From the cell containing the given text, extract its center point as [X, Y] coordinate. 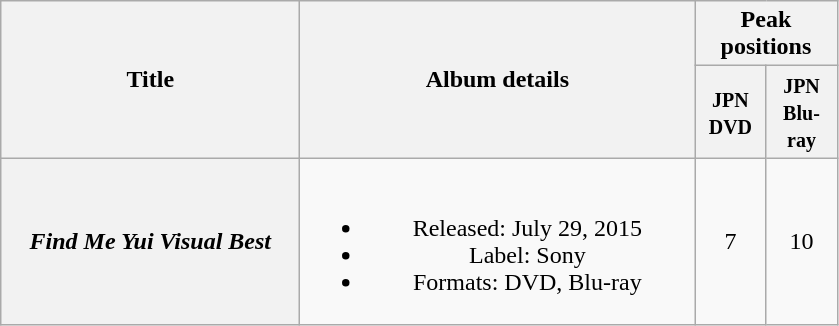
JPN Blu-ray [802, 112]
Title [150, 80]
Released: July 29, 2015Label: SonyFormats: DVD, Blu-ray [498, 242]
Find Me Yui Visual Best [150, 242]
10 [802, 242]
JPN DVD [730, 112]
7 [730, 242]
Peak positions [766, 34]
Album details [498, 80]
